Provide the (x, y) coordinate of the cell's center where the given text is located.  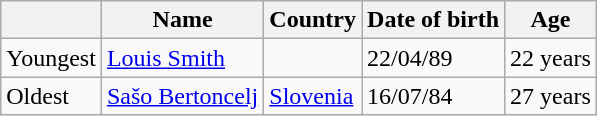
Country (313, 20)
Louis Smith (182, 58)
Youngest (52, 58)
22 years (551, 58)
Name (182, 20)
22/04/89 (434, 58)
Date of birth (434, 20)
27 years (551, 96)
16/07/84 (434, 96)
Slovenia (313, 96)
Oldest (52, 96)
Age (551, 20)
Sašo Bertoncelj (182, 96)
